Locate the cell with the specified text and output its [x, y] center coordinate. 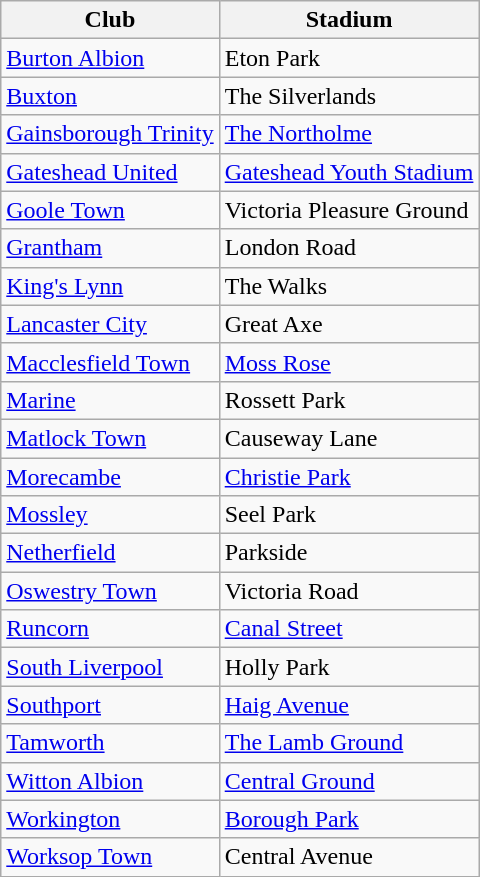
Gateshead Youth Stadium [349, 172]
Macclesfield Town [110, 362]
South Liverpool [110, 667]
Central Ground [349, 781]
The Northolme [349, 134]
Grantham [110, 248]
Canal Street [349, 629]
Rossett Park [349, 400]
London Road [349, 248]
Buxton [110, 96]
Gateshead United [110, 172]
Seel Park [349, 515]
Marine [110, 400]
Central Avenue [349, 857]
Witton Albion [110, 781]
Southport [110, 705]
Matlock Town [110, 438]
Tamworth [110, 743]
Christie Park [349, 477]
Oswestry Town [110, 591]
Netherfield [110, 553]
King's Lynn [110, 286]
Parkside [349, 553]
Great Axe [349, 324]
Eton Park [349, 58]
Workington [110, 819]
Holly Park [349, 667]
Haig Avenue [349, 705]
The Lamb Ground [349, 743]
Runcorn [110, 629]
The Silverlands [349, 96]
Causeway Lane [349, 438]
Borough Park [349, 819]
Mossley [110, 515]
Victoria Road [349, 591]
Stadium [349, 20]
Moss Rose [349, 362]
Club [110, 20]
Lancaster City [110, 324]
The Walks [349, 286]
Gainsborough Trinity [110, 134]
Victoria Pleasure Ground [349, 210]
Goole Town [110, 210]
Morecambe [110, 477]
Burton Albion [110, 58]
Worksop Town [110, 857]
